From the cell containing the given text, extract its center point as (x, y) coordinate. 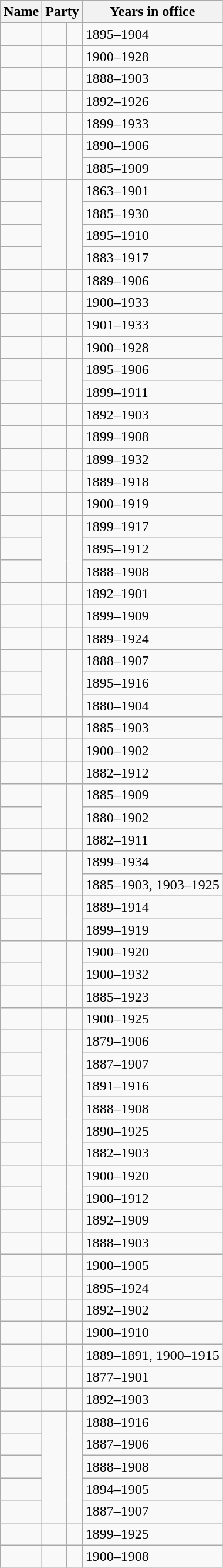
1900–1905 (153, 1265)
Name (21, 12)
Years in office (153, 12)
1889–1914 (153, 907)
1899–1908 (153, 437)
1890–1925 (153, 1131)
1895–1924 (153, 1287)
1899–1909 (153, 616)
1885–1923 (153, 997)
1887–1906 (153, 1444)
1899–1934 (153, 862)
1899–1911 (153, 392)
1880–1904 (153, 706)
1879–1906 (153, 1042)
1895–1910 (153, 235)
1900–1932 (153, 974)
1885–1930 (153, 213)
1892–1901 (153, 593)
1900–1910 (153, 1332)
1900–1912 (153, 1198)
1889–1891, 1900–1915 (153, 1355)
1899–1917 (153, 526)
1895–1916 (153, 683)
1885–1903 (153, 728)
1892–1902 (153, 1310)
1895–1906 (153, 370)
1899–1933 (153, 124)
1899–1932 (153, 459)
1890–1906 (153, 146)
1885–1903, 1903–1925 (153, 885)
1900–1908 (153, 1556)
1895–1904 (153, 34)
1863–1901 (153, 191)
1894–1905 (153, 1489)
1899–1919 (153, 929)
1882–1903 (153, 1153)
1901–1933 (153, 325)
1888–1907 (153, 661)
1899–1925 (153, 1534)
1900–1902 (153, 750)
1892–1909 (153, 1220)
1883–1917 (153, 258)
1882–1912 (153, 773)
1892–1926 (153, 101)
Party (62, 12)
1882–1911 (153, 840)
1891–1916 (153, 1086)
1889–1918 (153, 482)
1880–1902 (153, 818)
1889–1906 (153, 281)
1895–1912 (153, 549)
1900–1919 (153, 504)
1889–1924 (153, 638)
1877–1901 (153, 1377)
1900–1925 (153, 1019)
1888–1916 (153, 1422)
1900–1933 (153, 303)
